Capture the cell that displays the provided text and extract its [X, Y] central coordinate. 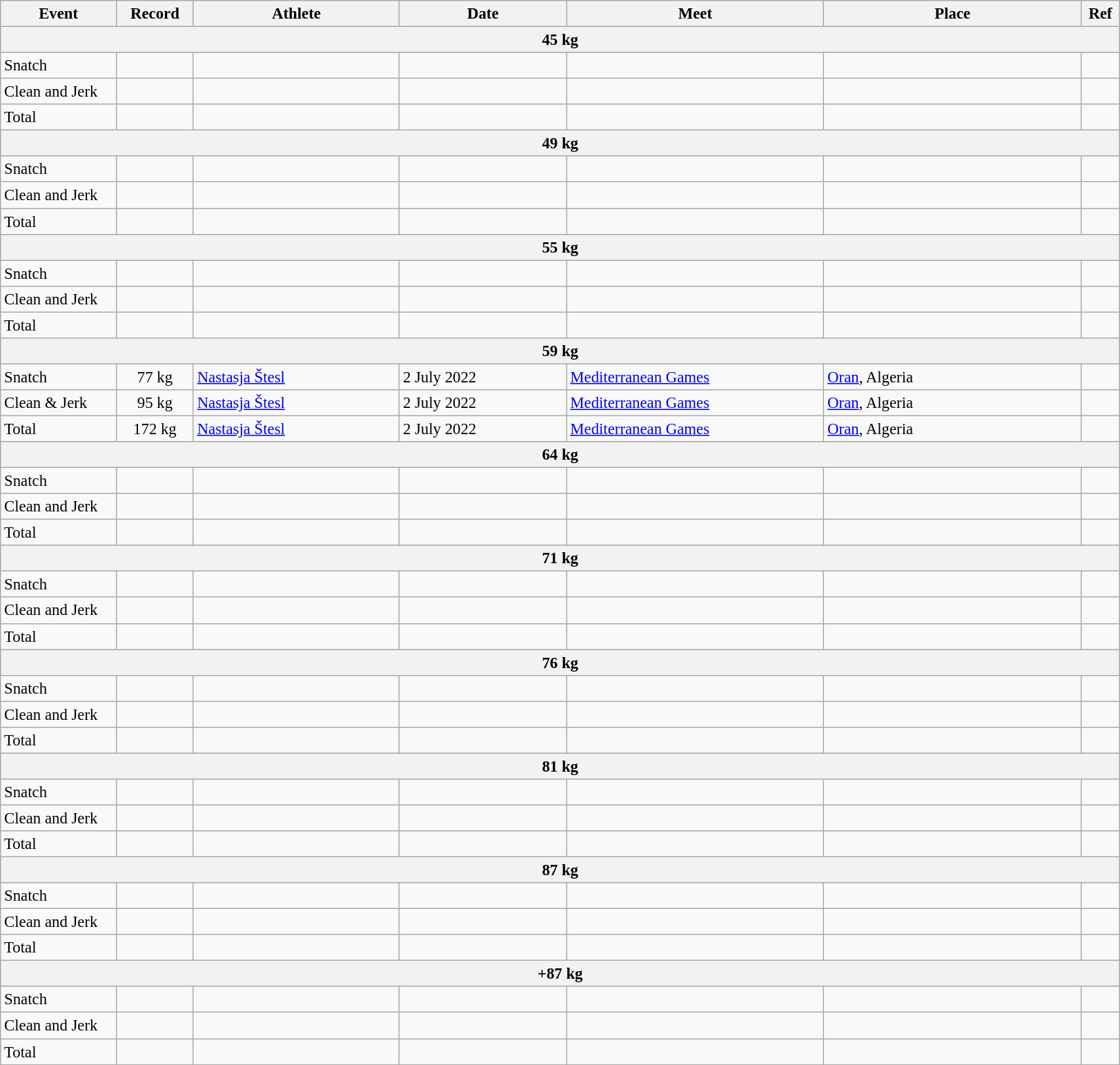
Date [483, 14]
64 kg [560, 455]
Record [155, 14]
Athlete [296, 14]
81 kg [560, 766]
172 kg [155, 429]
77 kg [155, 377]
Ref [1101, 14]
Place [952, 14]
55 kg [560, 247]
59 kg [560, 351]
45 kg [560, 40]
Meet [696, 14]
95 kg [155, 403]
+87 kg [560, 974]
76 kg [560, 663]
49 kg [560, 144]
Clean & Jerk [59, 403]
71 kg [560, 558]
87 kg [560, 870]
Event [59, 14]
